From the cell containing the given text, extract its center point as [X, Y] coordinate. 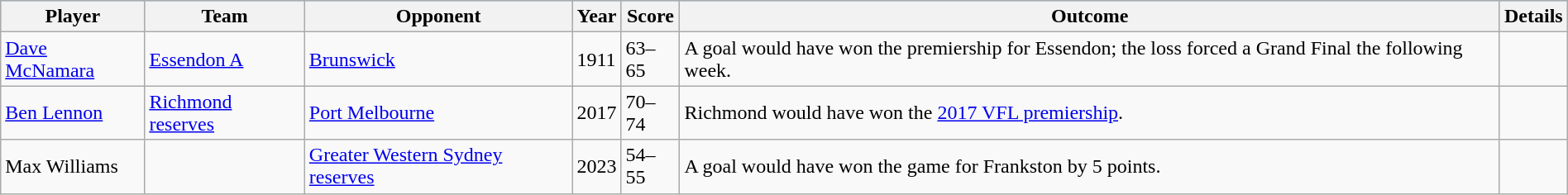
Score [650, 17]
2023 [597, 167]
Richmond reserves [225, 112]
Richmond would have won the 2017 VFL premiership. [1090, 112]
1911 [597, 59]
Outcome [1090, 17]
Details [1533, 17]
Dave McNamara [73, 59]
Year [597, 17]
54–55 [650, 167]
Opponent [438, 17]
Brunswick [438, 59]
Max Williams [73, 167]
Team [225, 17]
Port Melbourne [438, 112]
2017 [597, 112]
Player [73, 17]
A goal would have won the premiership for Essendon; the loss forced a Grand Final the following week. [1090, 59]
Ben Lennon [73, 112]
63–65 [650, 59]
70–74 [650, 112]
A goal would have won the game for Frankston by 5 points. [1090, 167]
Essendon A [225, 59]
Greater Western Sydney reserves [438, 167]
